For the text-containing cell, return its midpoint in (x, y) coordinate format. 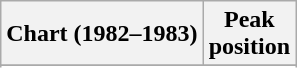
Peakposition (249, 34)
Chart (1982–1983) (102, 34)
